Detect which cell encompasses the target text, then output its (x, y) center coordinate. 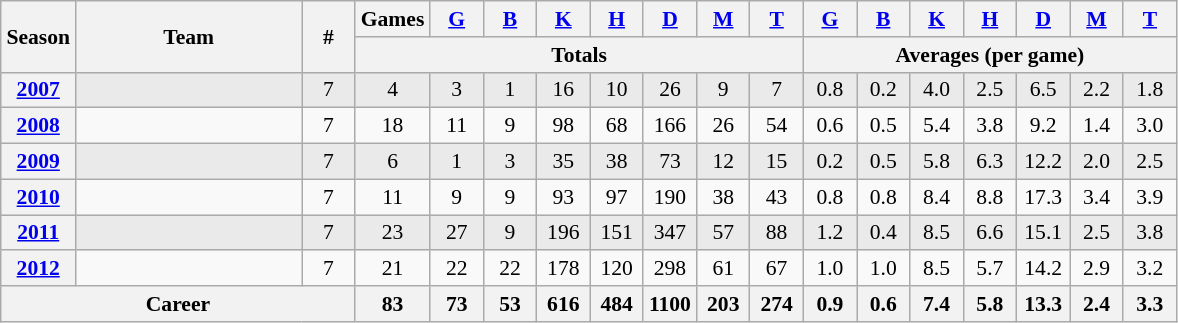
4 (392, 90)
5.7 (990, 269)
13.3 (1044, 304)
2.9 (1096, 269)
9.2 (1044, 126)
1.2 (830, 233)
2009 (38, 162)
3.2 (1150, 269)
Career (178, 304)
15 (776, 162)
298 (670, 269)
2.2 (1096, 90)
1100 (670, 304)
Games (392, 19)
17.3 (1044, 197)
57 (724, 233)
190 (670, 197)
347 (670, 233)
7.4 (936, 304)
14.2 (1044, 269)
12 (724, 162)
196 (564, 233)
27 (456, 233)
88 (776, 233)
Season (38, 36)
83 (392, 304)
93 (564, 197)
12.2 (1044, 162)
2.4 (1096, 304)
18 (392, 126)
Averages (per game) (990, 55)
2008 (38, 126)
Team (189, 36)
178 (564, 269)
Totals (579, 55)
0.4 (884, 233)
1.4 (1096, 126)
1.8 (1150, 90)
23 (392, 233)
616 (564, 304)
61 (724, 269)
8.8 (990, 197)
8.4 (936, 197)
54 (776, 126)
3.4 (1096, 197)
53 (510, 304)
97 (616, 197)
# (328, 36)
6.3 (990, 162)
16 (564, 90)
2007 (38, 90)
166 (670, 126)
10 (616, 90)
68 (616, 126)
43 (776, 197)
15.1 (1044, 233)
274 (776, 304)
98 (564, 126)
21 (392, 269)
203 (724, 304)
4.0 (936, 90)
484 (616, 304)
35 (564, 162)
5.4 (936, 126)
67 (776, 269)
2011 (38, 233)
2.0 (1096, 162)
120 (616, 269)
2010 (38, 197)
3.9 (1150, 197)
6.6 (990, 233)
3.0 (1150, 126)
0.9 (830, 304)
6 (392, 162)
3.3 (1150, 304)
151 (616, 233)
2012 (38, 269)
6.5 (1044, 90)
